Return the [X, Y] coordinate for the center point of the cell that contains the specified text.  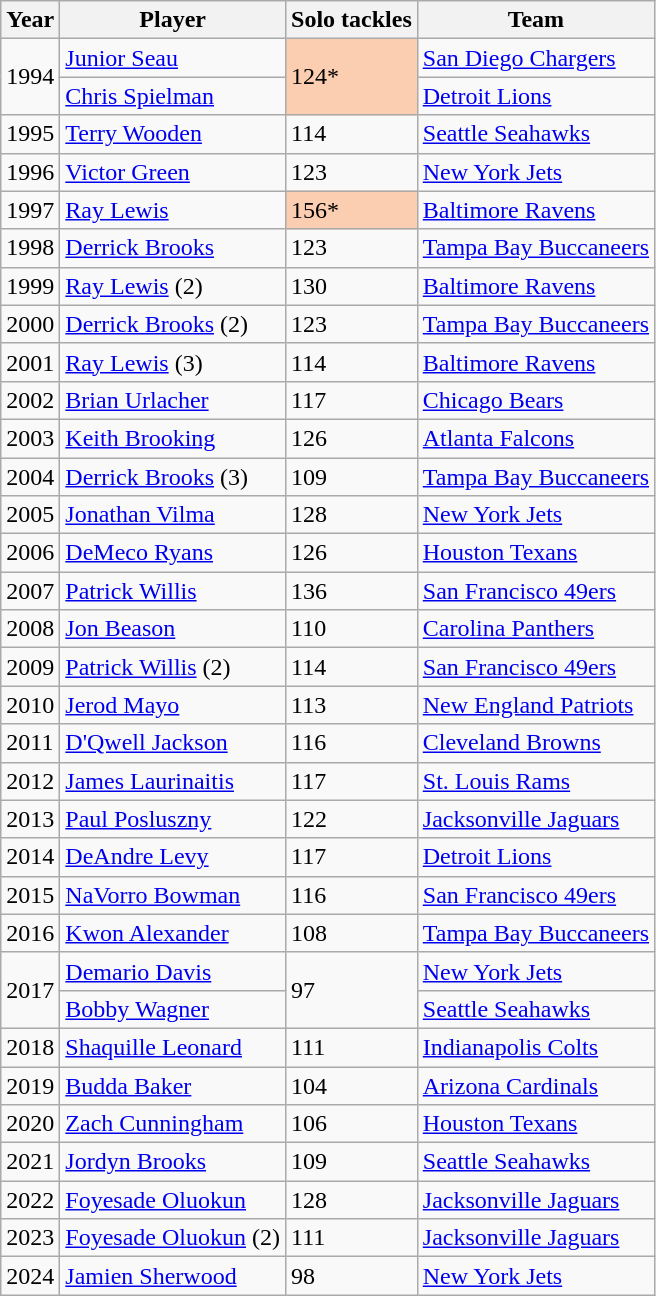
James Laurinaitis [173, 781]
1998 [30, 248]
2006 [30, 553]
1997 [30, 210]
130 [352, 286]
2012 [30, 781]
2000 [30, 324]
110 [352, 629]
108 [352, 933]
DeAndre Levy [173, 857]
1995 [30, 134]
DeMeco Ryans [173, 553]
2017 [30, 990]
Budda Baker [173, 1085]
2001 [30, 362]
104 [352, 1085]
Cleveland Browns [536, 743]
Derrick Brooks [173, 248]
Terry Wooden [173, 134]
2021 [30, 1162]
2023 [30, 1238]
Solo tackles [352, 20]
St. Louis Rams [536, 781]
2009 [30, 667]
2022 [30, 1200]
Jon Beason [173, 629]
2007 [30, 591]
98 [352, 1276]
Chicago Bears [536, 400]
113 [352, 705]
2014 [30, 857]
New England Patriots [536, 705]
Zach Cunningham [173, 1124]
2015 [30, 895]
Jamien Sherwood [173, 1276]
Year [30, 20]
Foyesade Oluokun [173, 1200]
Paul Posluszny [173, 819]
Shaquille Leonard [173, 1047]
122 [352, 819]
2016 [30, 933]
2003 [30, 438]
2005 [30, 515]
2013 [30, 819]
2008 [30, 629]
2024 [30, 1276]
124* [352, 77]
Junior Seau [173, 58]
Indianapolis Colts [536, 1047]
1996 [30, 172]
Bobby Wagner [173, 1009]
1994 [30, 77]
Arizona Cardinals [536, 1085]
2002 [30, 400]
Derrick Brooks (3) [173, 477]
2019 [30, 1085]
Patrick Willis (2) [173, 667]
Atlanta Falcons [536, 438]
97 [352, 990]
NaVorro Bowman [173, 895]
Carolina Panthers [536, 629]
Victor Green [173, 172]
D'Qwell Jackson [173, 743]
1999 [30, 286]
2004 [30, 477]
Demario Davis [173, 971]
2010 [30, 705]
156* [352, 210]
Patrick Willis [173, 591]
Ray Lewis (2) [173, 286]
2018 [30, 1047]
Foyesade Oluokun (2) [173, 1238]
Ray Lewis (3) [173, 362]
Jonathan Vilma [173, 515]
Ray Lewis [173, 210]
San Diego Chargers [536, 58]
Kwon Alexander [173, 933]
136 [352, 591]
Jordyn Brooks [173, 1162]
Derrick Brooks (2) [173, 324]
2020 [30, 1124]
Jerod Mayo [173, 705]
2011 [30, 743]
Player [173, 20]
Team [536, 20]
106 [352, 1124]
Keith Brooking [173, 438]
Chris Spielman [173, 96]
Brian Urlacher [173, 400]
